Extract the (X, Y) coordinate from the center of the cell holding the provided text.  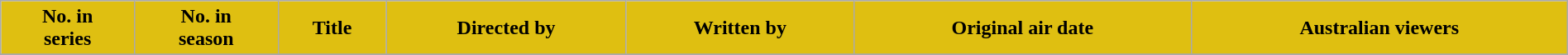
Australian viewers (1379, 28)
Original air date (1022, 28)
Title (332, 28)
Directed by (506, 28)
No. inseason (206, 28)
No. inseries (68, 28)
Written by (739, 28)
